Search for the cell housing the specified text and yield its (x, y) center coordinate. 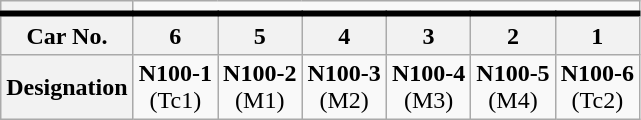
6 (175, 34)
Designation (67, 86)
N100-3(M2) (344, 86)
2 (513, 34)
5 (260, 34)
N100-5(M4) (513, 86)
N100-4(M3) (428, 86)
N100-2(M1) (260, 86)
1 (597, 34)
N100-1(Tc1) (175, 86)
N100-6(Tc2) (597, 86)
Car No. (67, 34)
4 (344, 34)
3 (428, 34)
